Search for the cell housing the specified text and yield its (x, y) center coordinate. 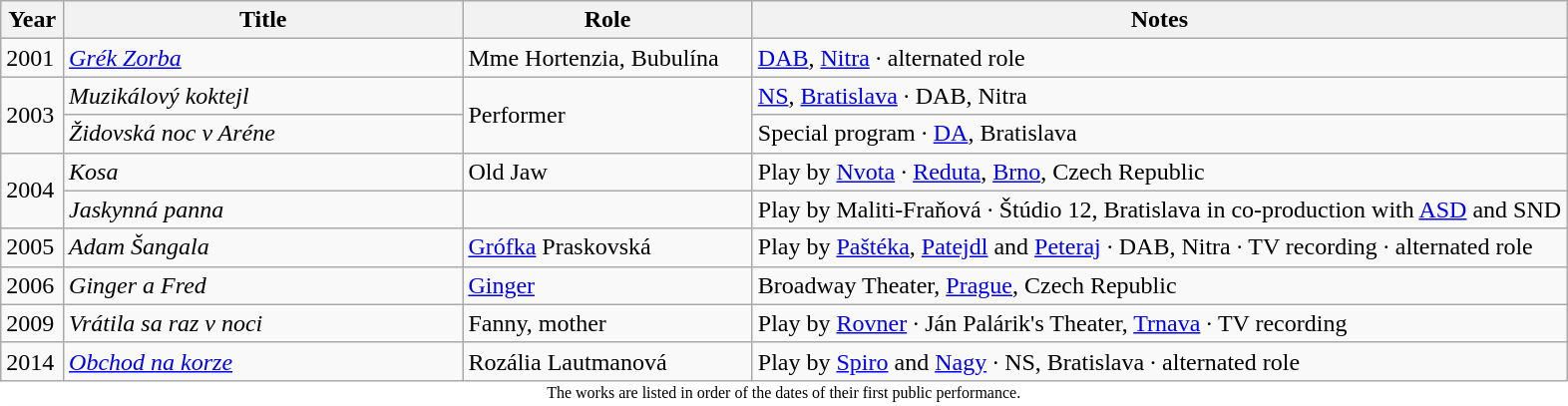
Muzikálový koktejl (263, 96)
Broadway Theater, Prague, Czech Republic (1159, 285)
Adam Šangala (263, 247)
Mme Hortenzia, Bubulína (607, 58)
Vrátila sa raz v noci (263, 323)
Special program · DA, Bratislava (1159, 134)
Ginger a Fred (263, 285)
Ginger (607, 285)
Grófka Praskovská (607, 247)
Obchod na korze (263, 361)
Rozália Lautmanová (607, 361)
Play by Maliti-Fraňová · Štúdio 12, Bratislava in co-production with ASD and SND (1159, 209)
Play by Spiro and Nagy · NS, Bratislava · alternated role (1159, 361)
2006 (32, 285)
Play by Nvota · Reduta, Brno, Czech Republic (1159, 172)
NS, Bratislava · DAB, Nitra (1159, 96)
2004 (32, 191)
Notes (1159, 20)
2009 (32, 323)
2001 (32, 58)
Židovská noc v Aréne (263, 134)
Kosa (263, 172)
2014 (32, 361)
Jaskynná panna (263, 209)
Play by Paštéka, Patejdl and Peteraj · DAB, Nitra · TV recording · alternated role (1159, 247)
Play by Rovner · Ján Palárik's Theater, Trnava · TV recording (1159, 323)
Old Jaw (607, 172)
Grék Zorba (263, 58)
Title (263, 20)
Performer (607, 115)
Year (32, 20)
2003 (32, 115)
2005 (32, 247)
The works are listed in order of the dates of their first public performance. (784, 392)
Fanny, mother (607, 323)
Role (607, 20)
DAB, Nitra · alternated role (1159, 58)
